Locate the cell with the specified text and output its [x, y] center coordinate. 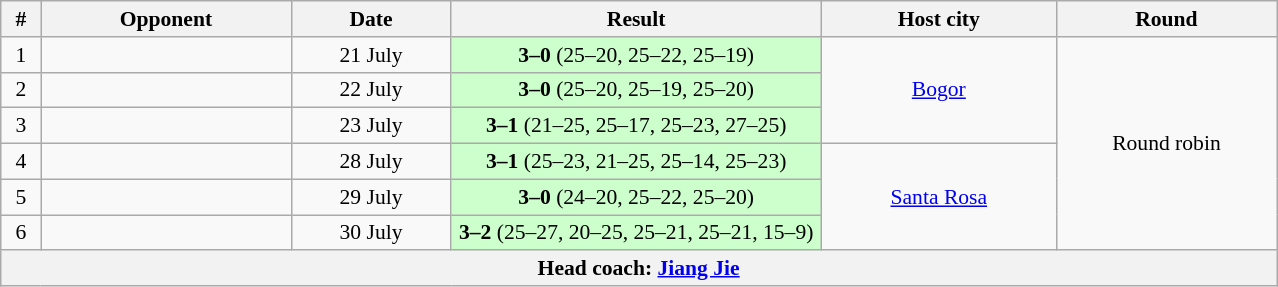
3–1 (25–23, 21–25, 25–14, 25–23) [636, 162]
1 [21, 55]
3–0 (25–20, 25–19, 25–20) [636, 90]
# [21, 19]
Result [636, 19]
Santa Rosa [938, 198]
2 [21, 90]
4 [21, 162]
Round robin [1166, 144]
Round [1166, 19]
Head coach: Jiang Jie [639, 269]
22 July [371, 90]
29 July [371, 197]
3 [21, 126]
28 July [371, 162]
Opponent [166, 19]
23 July [371, 126]
3–2 (25–27, 20–25, 25–21, 25–21, 15–9) [636, 233]
3–0 (25–20, 25–22, 25–19) [636, 55]
Date [371, 19]
30 July [371, 233]
5 [21, 197]
3–0 (24–20, 25–22, 25–20) [636, 197]
3–1 (21–25, 25–17, 25–23, 27–25) [636, 126]
6 [21, 233]
Host city [938, 19]
21 July [371, 55]
Bogor [938, 90]
